Return (x, y) of the center of cell containing provided text 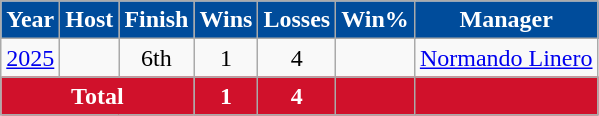
Losses (297, 20)
6th (156, 58)
Normando Linero (506, 58)
2025 (30, 58)
Finish (156, 20)
Manager (506, 20)
Wins (226, 20)
Year (30, 20)
Total (98, 96)
Win% (376, 20)
Host (90, 20)
